For the text-containing cell, return its midpoint in (X, Y) coordinate format. 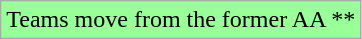
Teams move from the former AA ** (181, 20)
